Return the [X, Y] coordinate for the center point of the cell that contains the specified text.  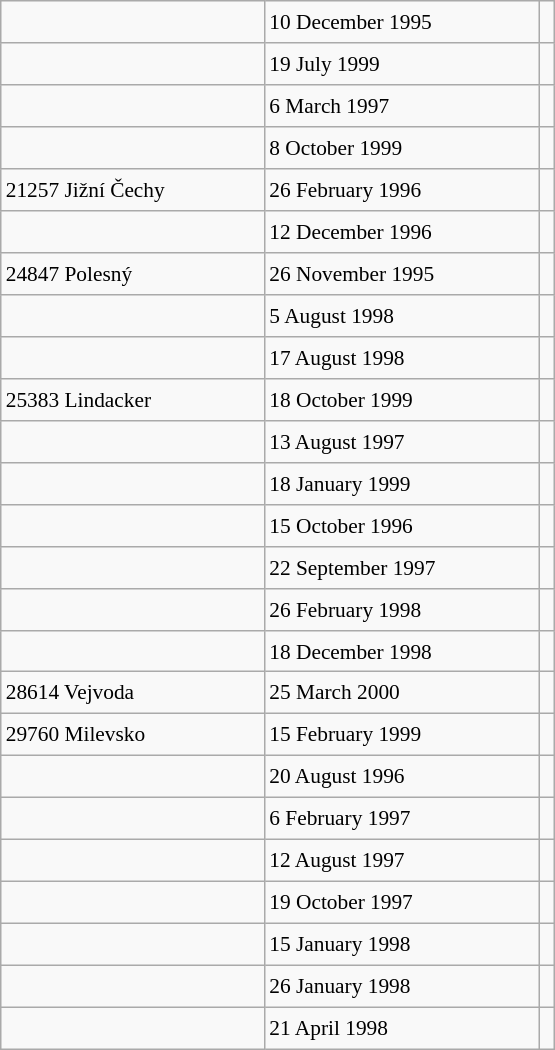
24847 Polesný [133, 274]
18 December 1998 [402, 651]
15 January 1998 [402, 945]
26 February 1998 [402, 609]
19 July 1999 [402, 64]
15 October 1996 [402, 525]
20 August 1996 [402, 777]
21 April 1998 [402, 1028]
26 November 1995 [402, 274]
26 February 1996 [402, 190]
6 March 1997 [402, 106]
22 September 1997 [402, 567]
21257 Jižní Čechy [133, 190]
26 January 1998 [402, 986]
18 January 1999 [402, 483]
17 August 1998 [402, 358]
25383 Lindacker [133, 399]
29760 Milevsko [133, 735]
12 December 1996 [402, 232]
12 August 1997 [402, 861]
19 October 1997 [402, 903]
10 December 1995 [402, 22]
15 February 1999 [402, 735]
28614 Vejvoda [133, 693]
13 August 1997 [402, 441]
18 October 1999 [402, 399]
6 February 1997 [402, 819]
25 March 2000 [402, 693]
5 August 1998 [402, 316]
8 October 1999 [402, 148]
